Identify which cell holds the provided text, then report its [x, y] central coordinate. 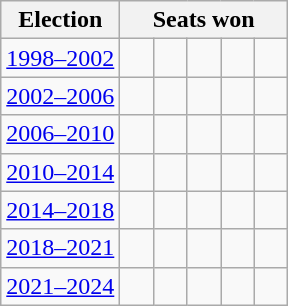
Seats won [204, 20]
2002–2006 [60, 96]
2021–2024 [60, 286]
2006–2010 [60, 134]
2014–2018 [60, 210]
2010–2014 [60, 172]
Election [60, 20]
1998–2002 [60, 58]
2018–2021 [60, 248]
